Search for the cell housing the specified text and yield its [X, Y] center coordinate. 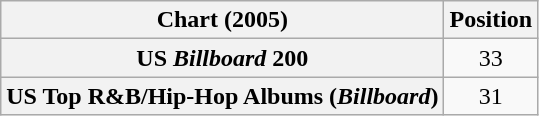
Chart (2005) [222, 20]
31 [491, 96]
US Billboard 200 [222, 58]
US Top R&B/Hip-Hop Albums (Billboard) [222, 96]
33 [491, 58]
Position [491, 20]
